Scan for the cell matching the given text and deliver its [X, Y] coordinate at center. 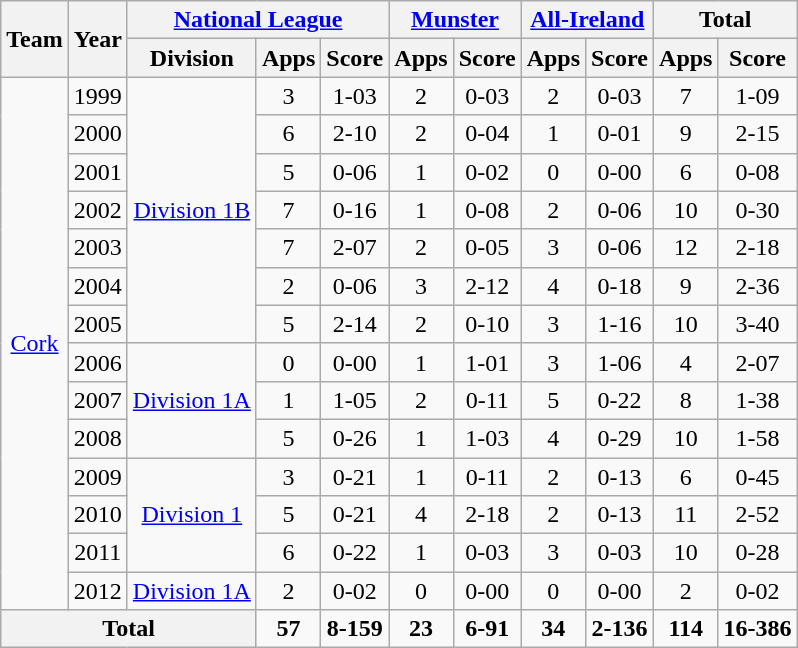
1-58 [758, 438]
0-45 [758, 477]
0-30 [758, 210]
34 [553, 629]
0-28 [758, 553]
8 [686, 400]
0-01 [620, 134]
1-38 [758, 400]
2007 [98, 400]
12 [686, 248]
6-91 [487, 629]
2010 [98, 515]
2-36 [758, 286]
Division 1 [192, 515]
0-18 [620, 286]
0-05 [487, 248]
2-10 [355, 134]
2001 [98, 172]
Division 1B [192, 210]
Munster [455, 20]
1-06 [620, 362]
114 [686, 629]
0-10 [487, 324]
2004 [98, 286]
1-09 [758, 96]
1-01 [487, 362]
2-12 [487, 286]
1-16 [620, 324]
2-15 [758, 134]
16-386 [758, 629]
8-159 [355, 629]
2-14 [355, 324]
2012 [98, 591]
0-29 [620, 438]
23 [421, 629]
2011 [98, 553]
3-40 [758, 324]
Division [192, 58]
57 [288, 629]
2008 [98, 438]
2005 [98, 324]
2-136 [620, 629]
All-Ireland [587, 20]
1-05 [355, 400]
Year [98, 39]
2006 [98, 362]
2-52 [758, 515]
Cork [35, 344]
0-26 [355, 438]
2000 [98, 134]
National League [258, 20]
2002 [98, 210]
0-16 [355, 210]
1999 [98, 96]
11 [686, 515]
Team [35, 39]
2009 [98, 477]
2003 [98, 248]
0-04 [487, 134]
